Identify which cell holds the provided text, then report its [X, Y] central coordinate. 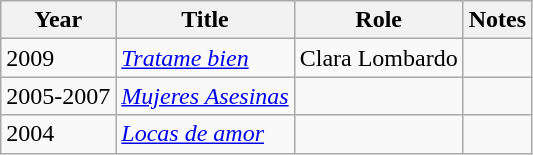
Notes [497, 20]
Role [378, 20]
Year [58, 20]
2004 [58, 134]
Locas de amor [205, 134]
Clara Lombardo [378, 58]
Mujeres Asesinas [205, 96]
2005-2007 [58, 96]
Title [205, 20]
Tratame bien [205, 58]
2009 [58, 58]
